Identify which cell holds the provided text, then report its (x, y) central coordinate. 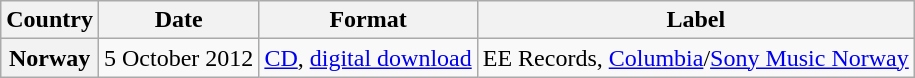
Date (178, 20)
Norway (50, 58)
EE Records, Columbia/Sony Music Norway (696, 58)
Label (696, 20)
Country (50, 20)
5 October 2012 (178, 58)
CD, digital download (368, 58)
Format (368, 20)
